Scan for the cell matching the given text and deliver its (x, y) coordinate at center. 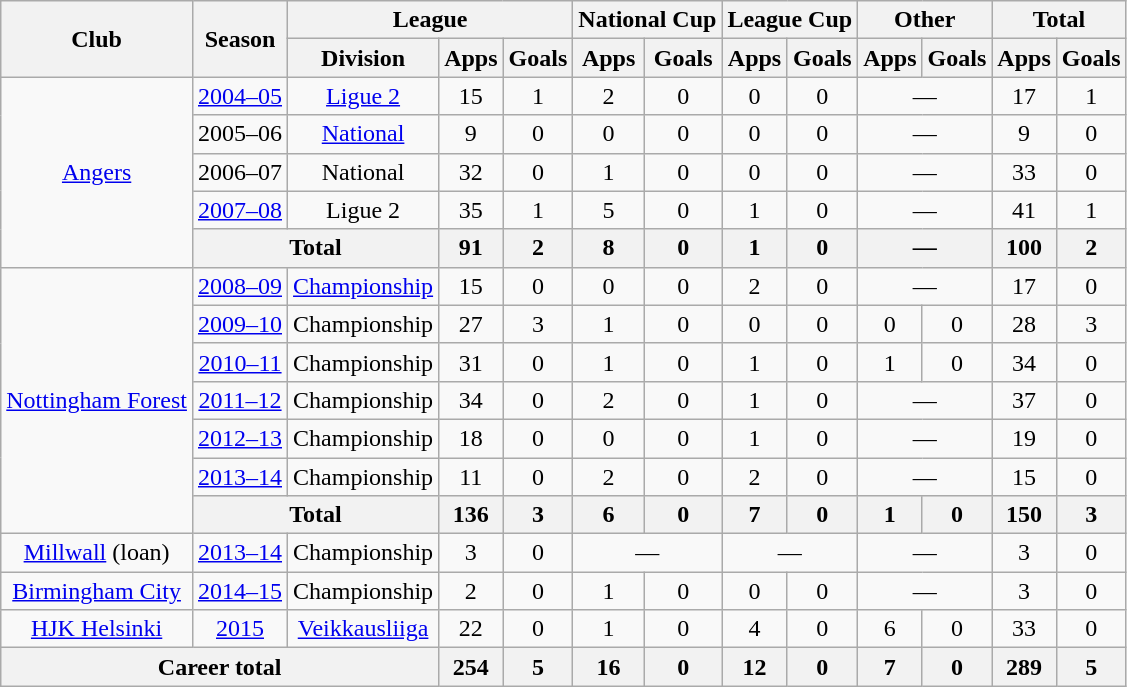
Other (925, 20)
41 (1024, 210)
100 (1024, 248)
Birmingham City (97, 591)
31 (471, 362)
League Cup (790, 20)
Division (364, 58)
4 (754, 629)
35 (471, 210)
National Cup (648, 20)
11 (471, 477)
2015 (240, 629)
Millwall (loan) (97, 553)
Club (97, 39)
2009–10 (240, 324)
150 (1024, 515)
2014–15 (240, 591)
8 (609, 248)
2008–09 (240, 286)
2004–05 (240, 96)
91 (471, 248)
Nottingham Forest (97, 400)
37 (1024, 400)
254 (471, 667)
Angers (97, 172)
2012–13 (240, 438)
16 (609, 667)
League (430, 20)
18 (471, 438)
22 (471, 629)
19 (1024, 438)
HJK Helsinki (97, 629)
136 (471, 515)
28 (1024, 324)
2011–12 (240, 400)
2007–08 (240, 210)
2010–11 (240, 362)
27 (471, 324)
289 (1024, 667)
Season (240, 39)
2005–06 (240, 134)
12 (754, 667)
2006–07 (240, 172)
32 (471, 172)
Veikkausliiga (364, 629)
Career total (220, 667)
